Return the [x, y] coordinate for the center point of the cell that contains the specified text.  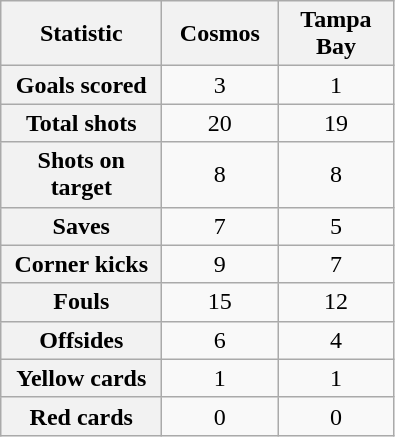
Cosmos [220, 34]
Yellow cards [82, 378]
9 [220, 264]
Shots on target [82, 174]
3 [220, 85]
20 [220, 123]
Corner kicks [82, 264]
Statistic [82, 34]
Offsides [82, 340]
15 [220, 302]
4 [336, 340]
12 [336, 302]
Saves [82, 226]
6 [220, 340]
Fouls [82, 302]
5 [336, 226]
Total shots [82, 123]
Tampa Bay [336, 34]
Red cards [82, 416]
Goals scored [82, 85]
19 [336, 123]
